Locate the cell with the specified text and output its [X, Y] center coordinate. 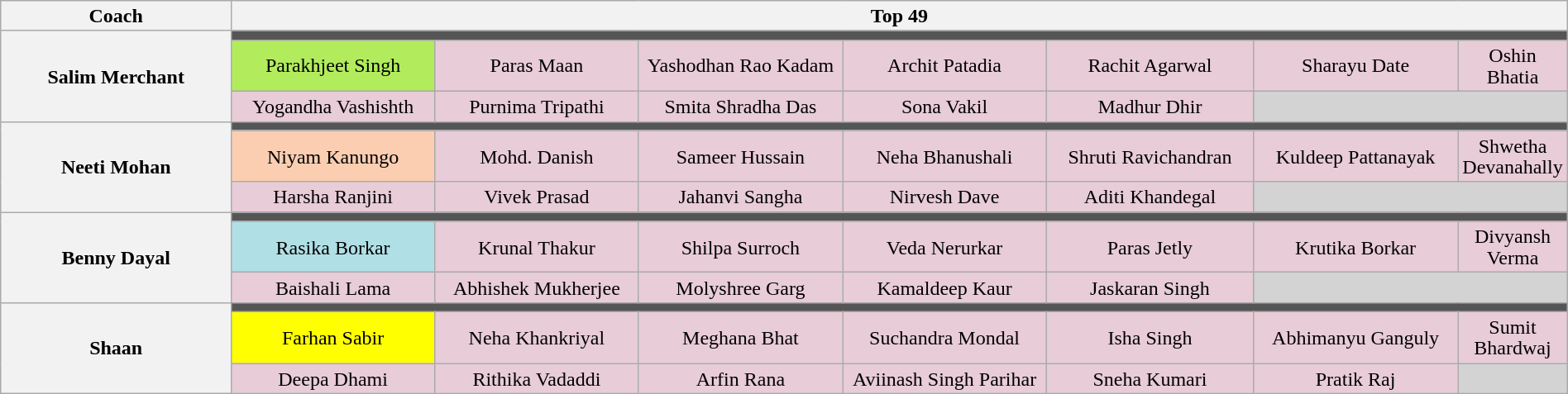
Yogandha Vashishth [333, 106]
Neha Bhanushali [944, 156]
Aviinash Singh Parihar [944, 378]
Shaan [116, 348]
Oshin Bhatia [1513, 65]
Divyansh Verma [1513, 247]
Madhur Dhir [1150, 106]
Benny Dayal [116, 258]
Top 49 [900, 17]
Jaskaran Singh [1150, 287]
Meghana Bhat [740, 337]
Isha Singh [1150, 337]
Pratik Raj [1355, 378]
Neha Khankriyal [538, 337]
Kuldeep Pattanayak [1355, 156]
Shilpa Surroch [740, 247]
Baishali Lama [333, 287]
Sneha Kumari [1150, 378]
Paras Maan [538, 65]
Sona Vakil [944, 106]
Deepa Dhami [333, 378]
Krunal Thakur [538, 247]
Sameer Hussain [740, 156]
Rachit Agarwal [1150, 65]
Rithika Vadaddi [538, 378]
Farhan Sabir [333, 337]
Kamaldeep Kaur [944, 287]
Molyshree Garg [740, 287]
Rasika Borkar [333, 247]
Parakhjeet Singh [333, 65]
Veda Nerurkar [944, 247]
Shwetha Devanahally [1513, 156]
Sharayu Date [1355, 65]
Aditi Khandegal [1150, 197]
Coach [116, 17]
Purnima Tripathi [538, 106]
Suchandra Mondal [944, 337]
Jahanvi Sangha [740, 197]
Vivek Prasad [538, 197]
Yashodhan Rao Kadam [740, 65]
Nirvesh Dave [944, 197]
Neeti Mohan [116, 167]
Arfin Rana [740, 378]
Sumit Bhardwaj [1513, 337]
Mohd. Danish [538, 156]
Niyam Kanungo [333, 156]
Salim Merchant [116, 76]
Shruti Ravichandran [1150, 156]
Smita Shradha Das [740, 106]
Paras Jetly [1150, 247]
Abhimanyu Ganguly [1355, 337]
Harsha Ranjini [333, 197]
Krutika Borkar [1355, 247]
Archit Patadia [944, 65]
Abhishek Mukherjee [538, 287]
